Determine the (X, Y) coordinate at the center of the cell enclosing the given text.  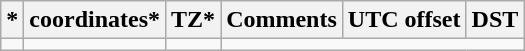
DST (495, 20)
* (12, 20)
Comments (282, 20)
UTC offset (404, 20)
TZ* (194, 20)
coordinates* (95, 20)
